Provide the [x, y] coordinate of the cell's center where the given text is located.  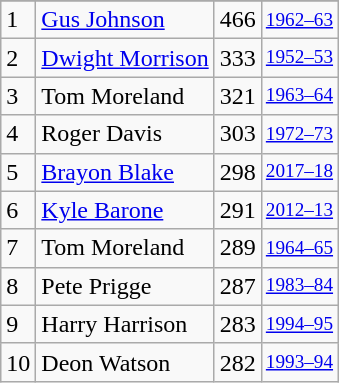
303 [238, 134]
283 [238, 324]
1994–95 [299, 324]
Pete Prigge [125, 286]
7 [18, 248]
1952–53 [299, 58]
298 [238, 172]
8 [18, 286]
1964–65 [299, 248]
321 [238, 96]
1962–63 [299, 20]
10 [18, 362]
Dwight Morrison [125, 58]
2 [18, 58]
1 [18, 20]
3 [18, 96]
1963–64 [299, 96]
6 [18, 210]
289 [238, 248]
Deon Watson [125, 362]
Harry Harrison [125, 324]
Kyle Barone [125, 210]
333 [238, 58]
1993–94 [299, 362]
5 [18, 172]
282 [238, 362]
291 [238, 210]
9 [18, 324]
2012–13 [299, 210]
Roger Davis [125, 134]
466 [238, 20]
2017–18 [299, 172]
1972–73 [299, 134]
4 [18, 134]
Gus Johnson [125, 20]
287 [238, 286]
Brayon Blake [125, 172]
1983–84 [299, 286]
